Output the (x, y) coordinate of the center of the cell containing the given text.  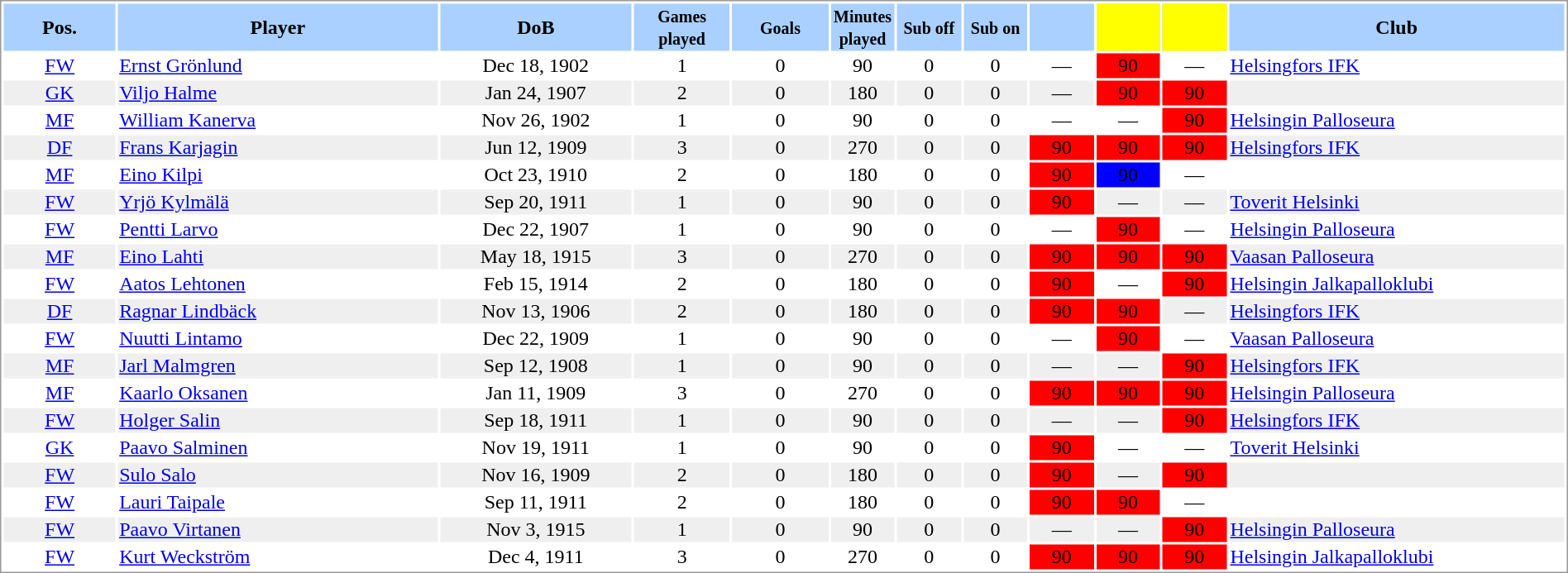
Jan 24, 1907 (536, 93)
Lauri Taipale (278, 502)
Eino Kilpi (278, 174)
Club (1397, 26)
Sep 11, 1911 (536, 502)
Ernst Grönlund (278, 65)
Jarl Malmgren (278, 366)
Dec 18, 1902 (536, 65)
Oct 23, 1910 (536, 174)
Sep 12, 1908 (536, 366)
Eino Lahti (278, 257)
Kurt Weckström (278, 556)
Paavo Salminen (278, 447)
Sep 20, 1911 (536, 203)
Viljo Halme (278, 93)
Pos. (60, 26)
Dec 4, 1911 (536, 556)
Nuutti Lintamo (278, 338)
Pentti Larvo (278, 229)
Jun 12, 1909 (536, 148)
Sulo Salo (278, 475)
Nov 13, 1906 (536, 312)
Nov 19, 1911 (536, 447)
Gamesplayed (682, 26)
Yrjö Kylmälä (278, 203)
Jan 11, 1909 (536, 393)
Kaarlo Oksanen (278, 393)
Nov 26, 1902 (536, 120)
May 18, 1915 (536, 257)
Dec 22, 1907 (536, 229)
Feb 15, 1914 (536, 284)
Nov 3, 1915 (536, 530)
DoB (536, 26)
Sub off (930, 26)
Aatos Lehtonen (278, 284)
Holger Salin (278, 421)
Dec 22, 1909 (536, 338)
Goals (781, 26)
Ragnar Lindbäck (278, 312)
Sub on (996, 26)
Nov 16, 1909 (536, 475)
Player (278, 26)
Paavo Virtanen (278, 530)
Minutesplayed (862, 26)
Sep 18, 1911 (536, 421)
William Kanerva (278, 120)
Frans Karjagin (278, 148)
